From the cell containing the given text, extract its center point as [x, y] coordinate. 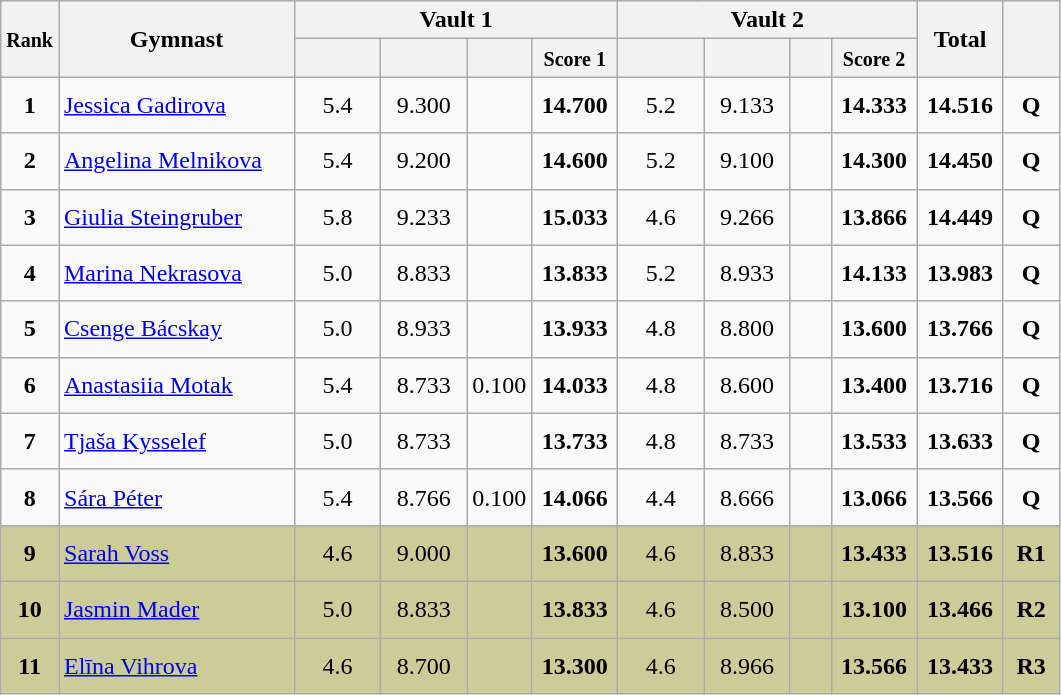
6 [30, 385]
Score 1 [575, 58]
9.133 [747, 105]
7 [30, 441]
13.400 [874, 385]
13.533 [874, 441]
13.933 [575, 329]
9 [30, 553]
R3 [1031, 666]
Anastasiia Motak [176, 385]
14.449 [960, 217]
9.233 [424, 217]
14.600 [575, 161]
14.300 [874, 161]
8.766 [424, 497]
13.983 [960, 273]
14.133 [874, 273]
Vault 1 [456, 20]
13.100 [874, 609]
9.266 [747, 217]
Angelina Melnikova [176, 161]
Sarah Voss [176, 553]
13.766 [960, 329]
13.733 [575, 441]
13.466 [960, 609]
8.700 [424, 666]
Jasmin Mader [176, 609]
8.800 [747, 329]
10 [30, 609]
Total [960, 39]
13.066 [874, 497]
13.866 [874, 217]
3 [30, 217]
9.300 [424, 105]
4.4 [661, 497]
13.516 [960, 553]
15.033 [575, 217]
Elīna Vihrova [176, 666]
Marina Nekrasova [176, 273]
5 [30, 329]
Sára Péter [176, 497]
14.516 [960, 105]
14.033 [575, 385]
1 [30, 105]
13.633 [960, 441]
Gymnast [176, 39]
13.300 [575, 666]
11 [30, 666]
14.333 [874, 105]
9.000 [424, 553]
8.500 [747, 609]
Rank [30, 39]
Score 2 [874, 58]
4 [30, 273]
9.100 [747, 161]
9.200 [424, 161]
5.8 [338, 217]
14.450 [960, 161]
14.700 [575, 105]
8.666 [747, 497]
R2 [1031, 609]
14.066 [575, 497]
8 [30, 497]
Tjaša Kysselef [176, 441]
Csenge Bácskay [176, 329]
Vault 2 [768, 20]
Jessica Gadirova [176, 105]
Giulia Steingruber [176, 217]
R1 [1031, 553]
8.600 [747, 385]
8.966 [747, 666]
13.716 [960, 385]
2 [30, 161]
